Capture the cell that displays the provided text and extract its (x, y) central coordinate. 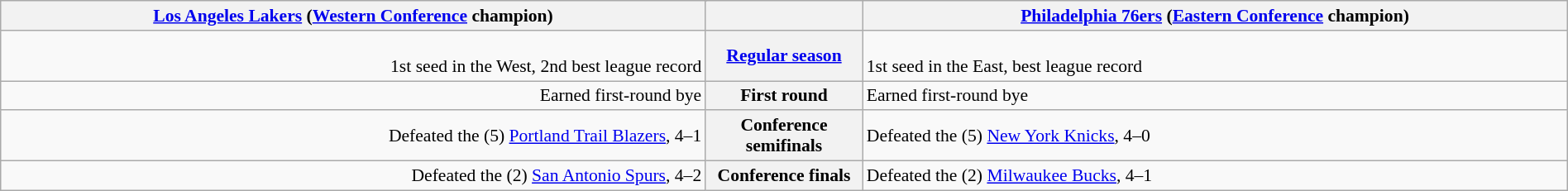
Los Angeles Lakers (Western Conference champion) (354, 16)
Regular season (784, 56)
Philadelphia 76ers (Eastern Conference champion) (1216, 16)
Conference semifinals (784, 136)
Defeated the (5) New York Knicks, 4–0 (1216, 136)
Defeated the (2) San Antonio Spurs, 4–2 (354, 176)
Conference finals (784, 176)
Defeated the (2) Milwaukee Bucks, 4–1 (1216, 176)
First round (784, 96)
Defeated the (5) Portland Trail Blazers, 4–1 (354, 136)
1st seed in the East, best league record (1216, 56)
1st seed in the West, 2nd best league record (354, 56)
